Output the (X, Y) coordinate of the center of the cell containing the given text.  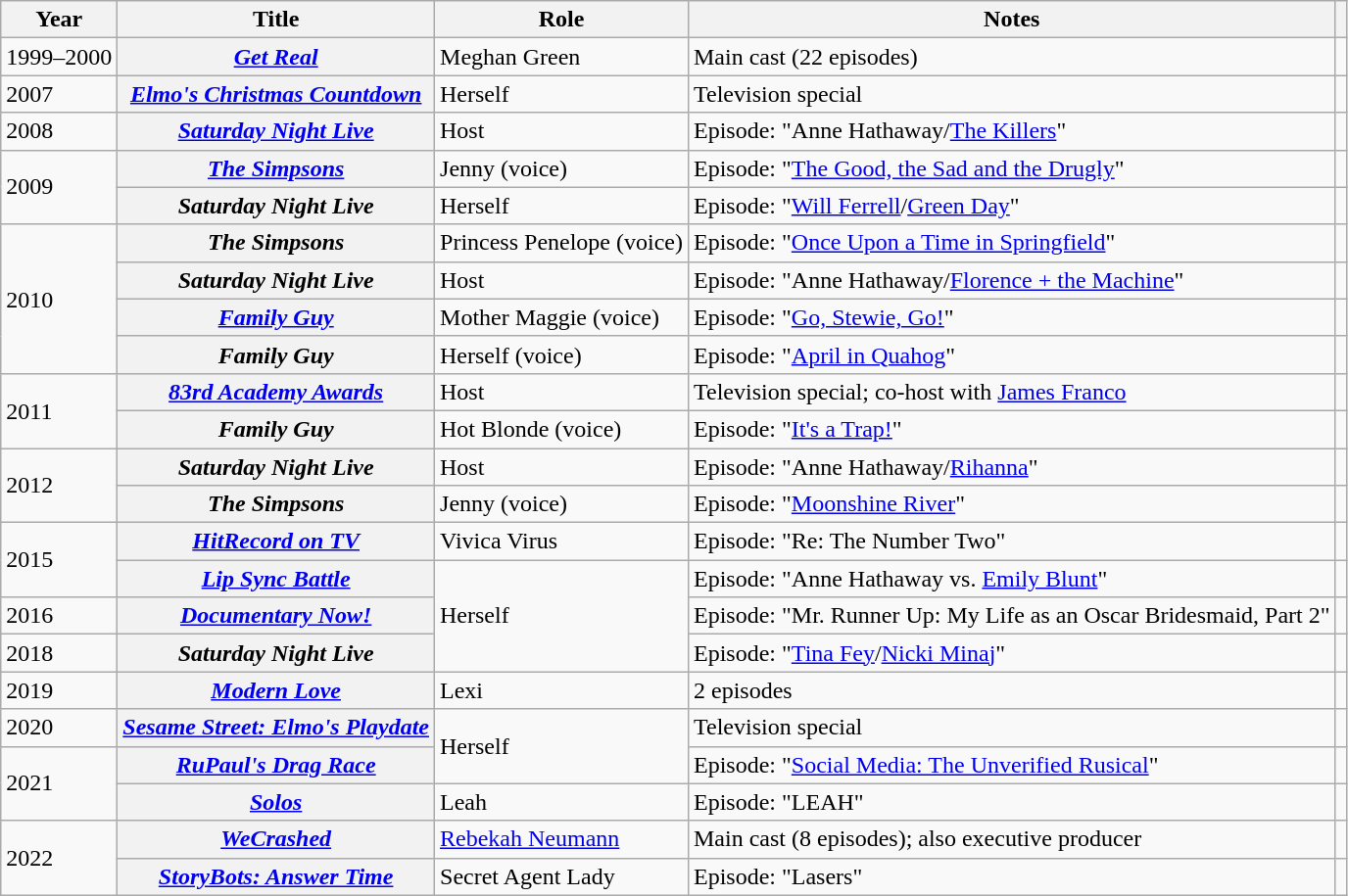
Leah (562, 802)
83rd Academy Awards (276, 392)
Episode: "Tina Fey/Nicki Minaj" (1011, 653)
Year (59, 20)
1999–2000 (59, 57)
Episode: "Moonshine River" (1011, 504)
Notes (1011, 20)
Lip Sync Battle (276, 579)
2015 (59, 560)
Role (562, 20)
Main cast (8 episodes); also executive producer (1011, 839)
StoryBots: Answer Time (276, 876)
2019 (59, 690)
2 episodes (1011, 690)
WeCrashed (276, 839)
Meghan Green (562, 57)
Elmo's Christmas Countdown (276, 94)
Episode: "Lasers" (1011, 876)
Episode: "Anne Hathaway/Rihanna" (1011, 467)
Episode: "Social Media: The Unverified Rusical" (1011, 765)
Solos (276, 802)
Hot Blonde (voice) (562, 429)
Episode: "The Good, the Sad and the Drugly" (1011, 168)
Herself (voice) (562, 354)
Rebekah Neumann (562, 839)
2016 (59, 616)
Episode: "Will Ferrell/Green Day" (1011, 206)
2012 (59, 486)
Episode: "Re: The Number Two" (1011, 542)
Mother Maggie (voice) (562, 317)
2018 (59, 653)
Secret Agent Lady (562, 876)
Modern Love (276, 690)
Television special; co-host with James Franco (1011, 392)
2021 (59, 783)
Episode: "LEAH" (1011, 802)
Title (276, 20)
2009 (59, 187)
2010 (59, 299)
Episode: "Anne Hathaway vs. Emily Blunt" (1011, 579)
Episode: "Mr. Runner Up: My Life as an Oscar Bridesmaid, Part 2" (1011, 616)
Vivica Virus (562, 542)
2008 (59, 131)
Episode: "April in Quahog" (1011, 354)
Get Real (276, 57)
Sesame Street: Elmo's Playdate (276, 728)
Princess Penelope (voice) (562, 243)
Episode: "It's a Trap!" (1011, 429)
HitRecord on TV (276, 542)
Episode: "Anne Hathaway/Florence + the Machine" (1011, 280)
Lexi (562, 690)
RuPaul's Drag Race (276, 765)
Episode: "Once Upon a Time in Springfield" (1011, 243)
2020 (59, 728)
Documentary Now! (276, 616)
2011 (59, 410)
Main cast (22 episodes) (1011, 57)
2022 (59, 858)
2007 (59, 94)
Episode: "Go, Stewie, Go!" (1011, 317)
Episode: "Anne Hathaway/The Killers" (1011, 131)
